Capture the cell that displays the provided text and extract its (x, y) central coordinate. 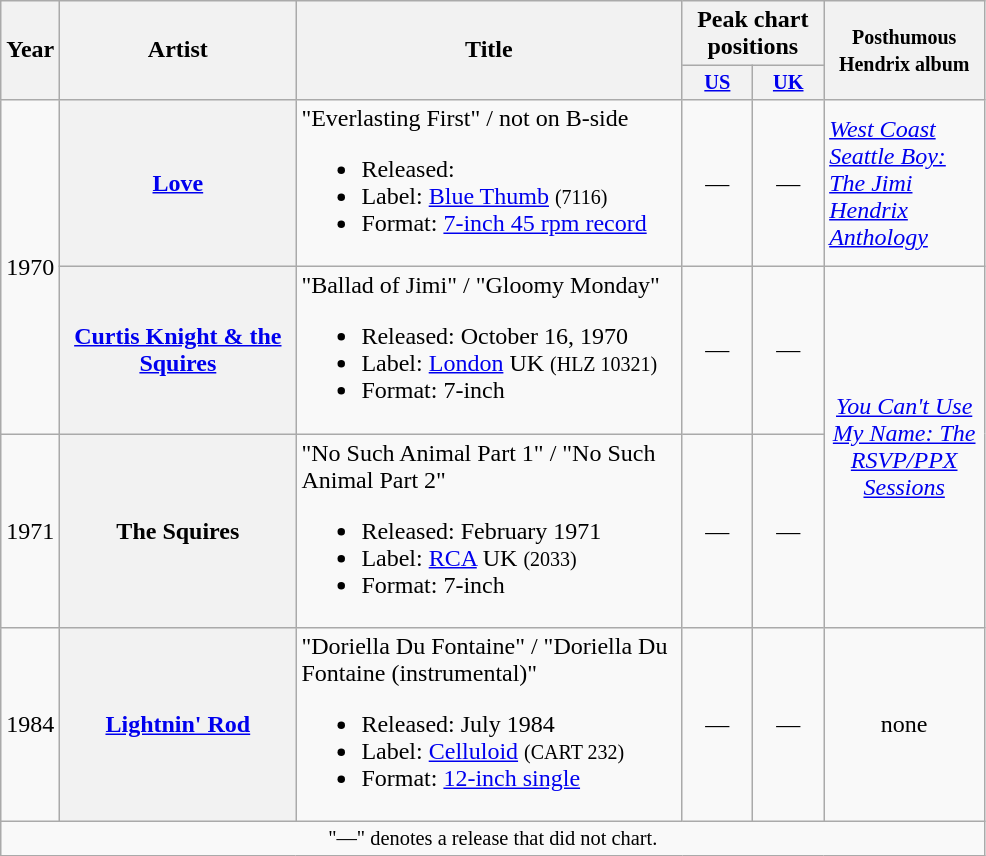
"Ballad of Jimi" / "Gloomy Monday"Released: October 16, 1970Label: London UK (HLZ 10321)Format: 7-inch (489, 350)
Lightnin' Rod (178, 725)
US (718, 83)
1970 (30, 266)
West Coast Seattle Boy: The Jimi Hendrix Anthology (904, 182)
Artist (178, 50)
Title (489, 50)
"Doriella Du Fontaine" / "Doriella Du Fontaine (instrumental)"Released: July 1984Label: Celluloid (CART 232)Format: 12-inch single (489, 725)
Peak chart positions (753, 34)
1984 (30, 725)
"Everlasting First" / not on B-sideReleased:Label: Blue Thumb (7116)Format: 7-inch 45 rpm record (489, 182)
1971 (30, 531)
"—" denotes a release that did not chart. (493, 839)
Love (178, 182)
Year (30, 50)
Curtis Knight & the Squires (178, 350)
PosthumousHendrix album (904, 50)
none (904, 725)
The Squires (178, 531)
You Can't Use My Name: The RSVP/PPX Sessions (904, 448)
UK (788, 83)
"No Such Animal Part 1" / "No Such Animal Part 2"Released: February 1971Label: RCA UK (2033)Format: 7-inch (489, 531)
